Capture the cell that displays the provided text and extract its (x, y) central coordinate. 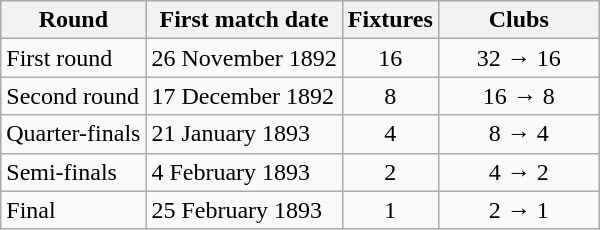
Second round (74, 96)
Clubs (518, 20)
16 → 8 (518, 96)
First match date (244, 20)
Fixtures (390, 20)
16 (390, 58)
1 (390, 210)
Semi-finals (74, 172)
26 November 1892 (244, 58)
4 February 1893 (244, 172)
8 → 4 (518, 134)
Round (74, 20)
4 (390, 134)
First round (74, 58)
2 → 1 (518, 210)
8 (390, 96)
Final (74, 210)
2 (390, 172)
32 → 16 (518, 58)
25 February 1893 (244, 210)
Quarter-finals (74, 134)
4 → 2 (518, 172)
21 January 1893 (244, 134)
17 December 1892 (244, 96)
